Scan for the cell matching the given text and deliver its [x, y] coordinate at center. 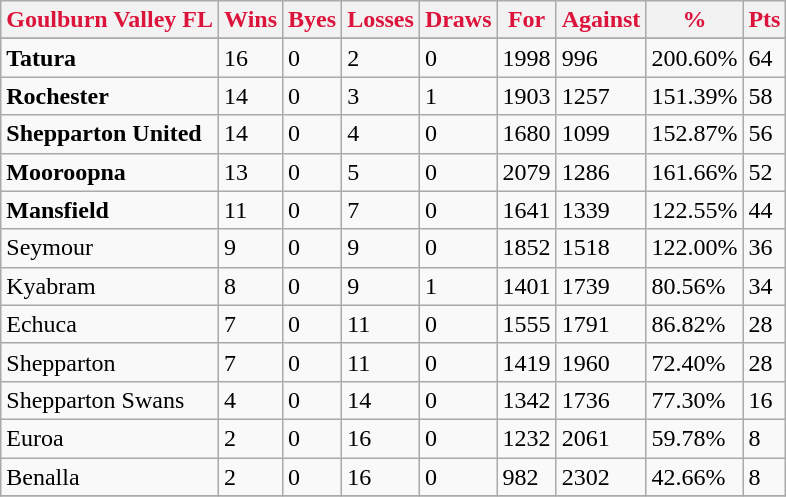
1401 [526, 286]
42.66% [694, 477]
200.60% [694, 58]
Rochester [110, 96]
1641 [526, 210]
Wins [251, 20]
Tatura [110, 58]
1791 [601, 324]
86.82% [694, 324]
151.39% [694, 96]
1518 [601, 248]
1903 [526, 96]
Goulburn Valley FL [110, 20]
1739 [601, 286]
For [526, 20]
Mooroopna [110, 172]
2302 [601, 477]
161.66% [694, 172]
Shepparton [110, 362]
1555 [526, 324]
% [694, 20]
44 [764, 210]
52 [764, 172]
56 [764, 134]
1736 [601, 400]
Seymour [110, 248]
Against [601, 20]
Draws [458, 20]
1232 [526, 438]
72.40% [694, 362]
2079 [526, 172]
3 [381, 96]
1099 [601, 134]
77.30% [694, 400]
Shepparton United [110, 134]
2061 [601, 438]
Byes [312, 20]
152.87% [694, 134]
122.55% [694, 210]
13 [251, 172]
64 [764, 58]
Losses [381, 20]
36 [764, 248]
34 [764, 286]
122.00% [694, 248]
982 [526, 477]
1342 [526, 400]
80.56% [694, 286]
59.78% [694, 438]
1419 [526, 362]
Euroa [110, 438]
996 [601, 58]
1680 [526, 134]
Kyabram [110, 286]
1286 [601, 172]
58 [764, 96]
1257 [601, 96]
Mansfield [110, 210]
1339 [601, 210]
Pts [764, 20]
1998 [526, 58]
Benalla [110, 477]
1852 [526, 248]
5 [381, 172]
Shepparton Swans [110, 400]
Echuca [110, 324]
1960 [601, 362]
